For the text-containing cell, return its midpoint in [X, Y] coordinate format. 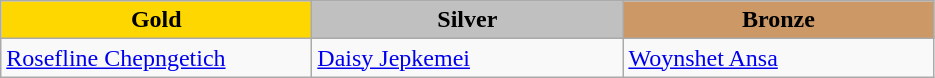
Woynshet Ansa [778, 58]
Gold [156, 20]
Daisy Jepkemei [468, 58]
Bronze [778, 20]
Silver [468, 20]
Rosefline Chepngetich [156, 58]
